Capture the cell that displays the provided text and extract its (X, Y) central coordinate. 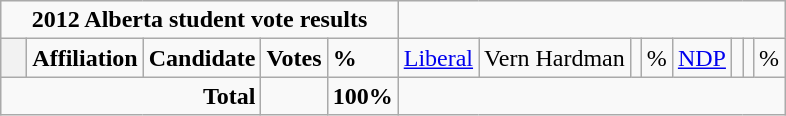
NDP (702, 58)
Affiliation (85, 58)
100% (362, 96)
Liberal (438, 58)
2012 Alberta student vote results (200, 20)
Total (131, 96)
Vern Hardman (555, 58)
Candidate (202, 58)
Votes (294, 58)
